Return (X, Y) of the center of cell containing provided text 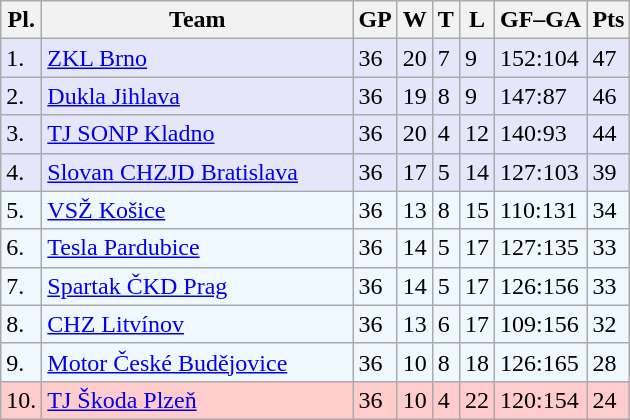
140:93 (540, 134)
W (414, 20)
126:156 (540, 286)
18 (476, 362)
7. (22, 286)
22 (476, 400)
TJ Škoda Plzeň (198, 400)
110:131 (540, 210)
Tesla Pardubice (198, 248)
47 (608, 58)
Pts (608, 20)
Pl. (22, 20)
6. (22, 248)
2. (22, 96)
Dukla Jihlava (198, 96)
GF–GA (540, 20)
32 (608, 324)
44 (608, 134)
CHZ Litvínov (198, 324)
GP (375, 20)
1. (22, 58)
19 (414, 96)
3. (22, 134)
127:103 (540, 172)
Motor České Budějovice (198, 362)
ZKL Brno (198, 58)
7 (446, 58)
39 (608, 172)
126:165 (540, 362)
12 (476, 134)
Slovan CHZJD Bratislava (198, 172)
120:154 (540, 400)
127:135 (540, 248)
L (476, 20)
4. (22, 172)
147:87 (540, 96)
15 (476, 210)
6 (446, 324)
Spartak ČKD Prag (198, 286)
T (446, 20)
152:104 (540, 58)
TJ SONP Kladno (198, 134)
9. (22, 362)
34 (608, 210)
VSŽ Košice (198, 210)
109:156 (540, 324)
8. (22, 324)
10. (22, 400)
24 (608, 400)
Team (198, 20)
46 (608, 96)
5. (22, 210)
28 (608, 362)
